Locate the cell with the specified text and output its (X, Y) center coordinate. 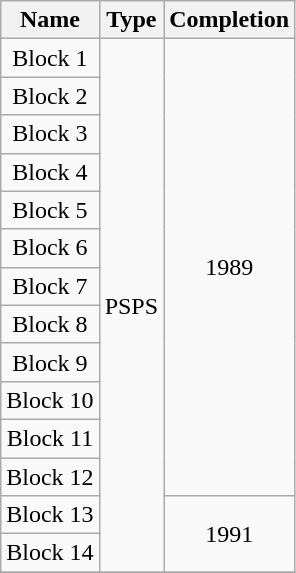
Block 6 (50, 248)
1989 (230, 268)
Block 5 (50, 210)
Block 8 (50, 324)
Block 7 (50, 286)
Block 4 (50, 172)
Block 9 (50, 362)
Block 3 (50, 134)
Block 14 (50, 553)
Block 11 (50, 438)
Name (50, 20)
Block 10 (50, 400)
Type (131, 20)
1991 (230, 534)
Block 1 (50, 58)
PSPS (131, 306)
Block 12 (50, 477)
Block 2 (50, 96)
Completion (230, 20)
Block 13 (50, 515)
